Search for the cell housing the specified text and yield its (X, Y) center coordinate. 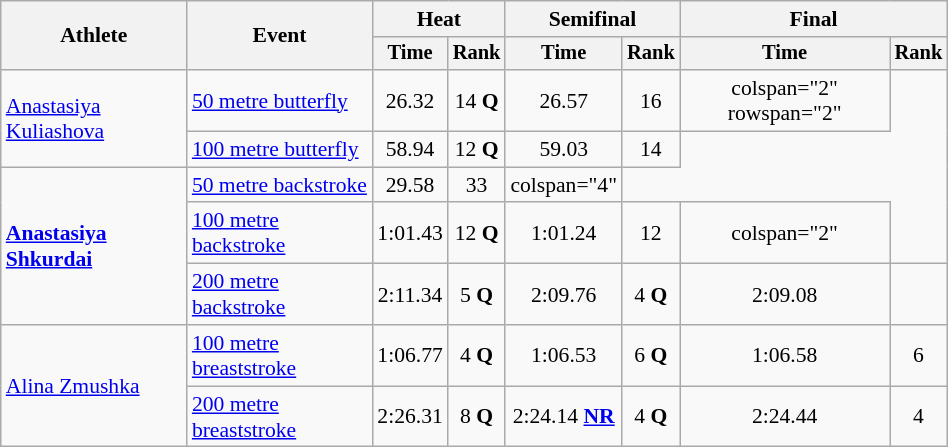
100 metre butterfly (280, 150)
59.03 (564, 150)
Anastasiya Shkurdai (94, 246)
58.94 (410, 150)
50 metre backstroke (280, 185)
2:24.44 (785, 416)
Anastasiya Kuliashova (94, 118)
colspan="4" (564, 185)
Alina Zmushka (94, 386)
2:24.14 NR (564, 416)
2:11.34 (410, 294)
100 metre breaststroke (280, 356)
200 metre breaststroke (280, 416)
Semifinal (592, 19)
8 Q (477, 416)
Athlete (94, 36)
1:06.77 (410, 356)
Event (280, 36)
100 metre backstroke (280, 234)
33 (477, 185)
2:09.08 (785, 294)
colspan="2" (785, 234)
4 (919, 416)
1:06.58 (785, 356)
Heat (438, 19)
200 metre backstroke (280, 294)
26.32 (410, 100)
26.57 (564, 100)
6 Q (651, 356)
6 (919, 356)
Final (814, 19)
50 metre butterfly (280, 100)
12 (651, 234)
2:26.31 (410, 416)
5 Q (477, 294)
29.58 (410, 185)
1:01.43 (410, 234)
1:06.53 (564, 356)
14 Q (477, 100)
1:01.24 (564, 234)
colspan="2" rowspan="2" (785, 100)
14 (651, 150)
2:09.76 (564, 294)
16 (651, 100)
